For the text-containing cell, return its midpoint in [X, Y] coordinate format. 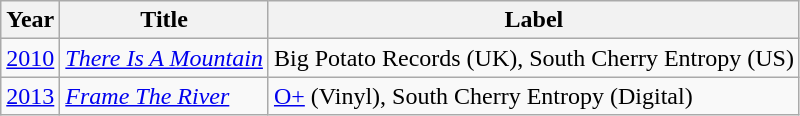
Label [534, 20]
O+ (Vinyl), South Cherry Entropy (Digital) [534, 96]
2013 [30, 96]
There Is A Mountain [164, 58]
2010 [30, 58]
Year [30, 20]
Title [164, 20]
Frame The River [164, 96]
Big Potato Records (UK), South Cherry Entropy (US) [534, 58]
